From the cell containing the given text, extract its center point as (X, Y) coordinate. 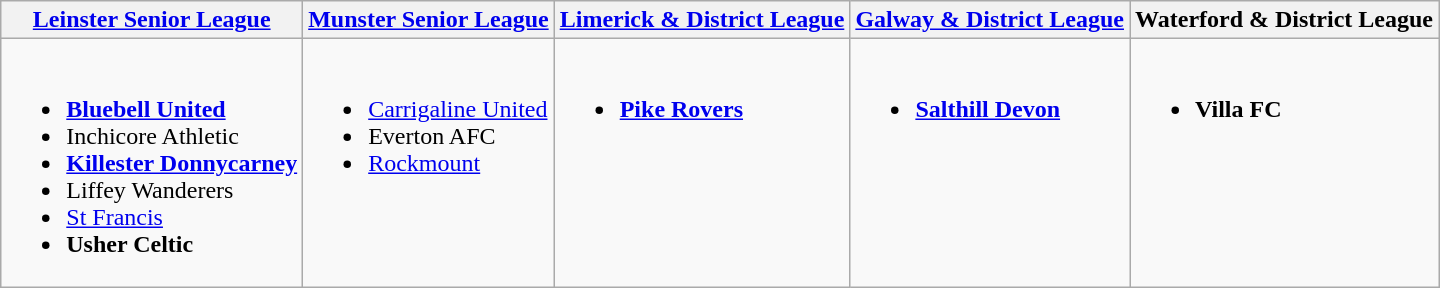
Salthill Devon (990, 163)
Leinster Senior League (152, 20)
Villa FC (1284, 163)
Carrigaline UnitedEverton AFCRockmount (429, 163)
Galway & District League (990, 20)
Munster Senior League (429, 20)
Limerick & District League (702, 20)
Waterford & District League (1284, 20)
Pike Rovers (702, 163)
Bluebell UnitedInchicore AthleticKillester DonnycarneyLiffey WanderersSt FrancisUsher Celtic (152, 163)
